Provide the [X, Y] coordinate of the cell's center where the given text is located.  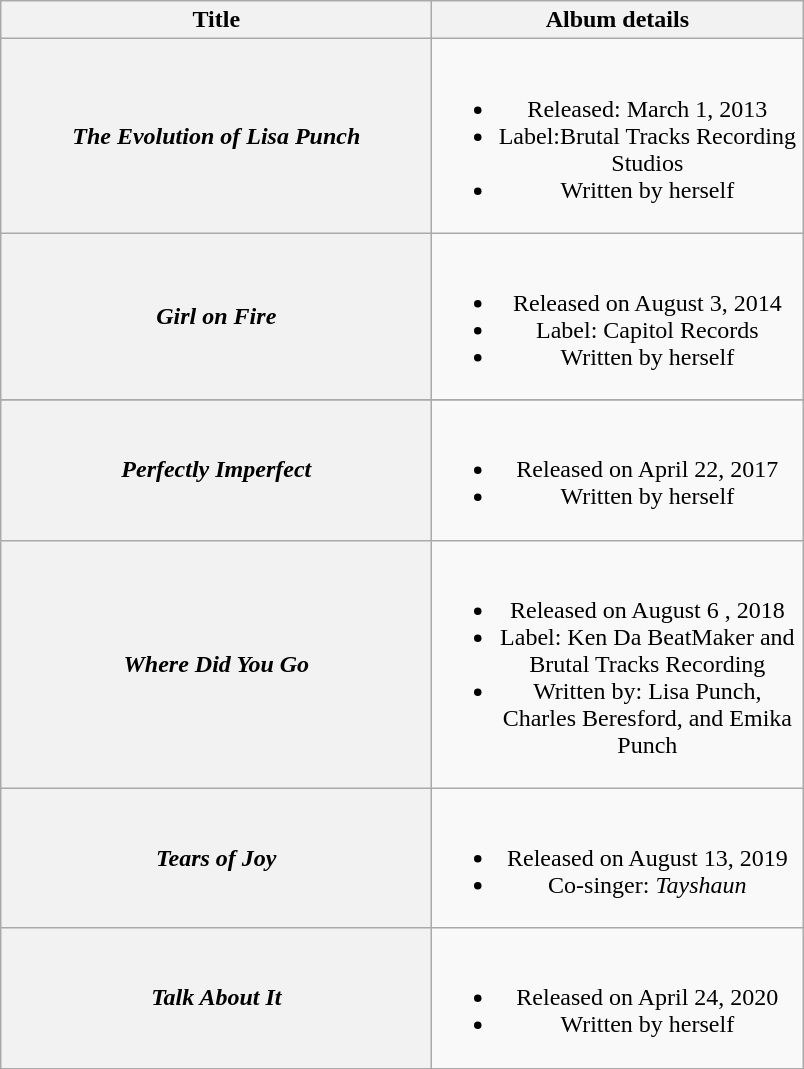
Released on August 6 , 2018Label: Ken Da BeatMaker and Brutal Tracks RecordingWritten by: Lisa Punch, Charles Beresford, and Emika Punch [618, 664]
Released: March 1, 2013Label:Brutal Tracks Recording StudiosWritten by herself [618, 136]
Girl on Fire [216, 316]
Released on August 3, 2014Label: Capitol RecordsWritten by herself [618, 316]
Released on April 24, 2020Written by herself [618, 998]
Tears of Joy [216, 858]
The Evolution of Lisa Punch [216, 136]
Talk About It [216, 998]
Where Did You Go [216, 664]
Released on April 22, 2017Written by herself [618, 470]
Album details [618, 20]
Perfectly Imperfect [216, 470]
Released on August 13, 2019Co-singer: Tayshaun [618, 858]
Title [216, 20]
